Search for the cell housing the specified text and yield its [x, y] center coordinate. 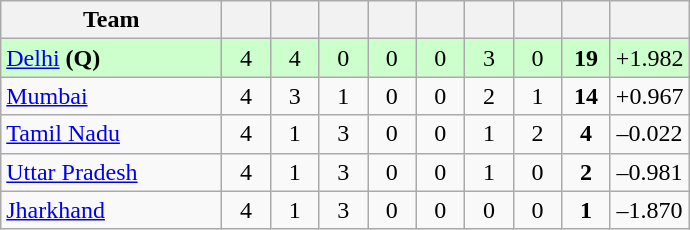
Mumbai [112, 96]
Uttar Pradesh [112, 172]
Delhi (Q) [112, 58]
14 [586, 96]
+0.967 [650, 96]
19 [586, 58]
Team [112, 20]
–0.022 [650, 134]
Tamil Nadu [112, 134]
–0.981 [650, 172]
–1.870 [650, 210]
Jharkhand [112, 210]
+1.982 [650, 58]
